Return [x, y] of the center of cell containing provided text 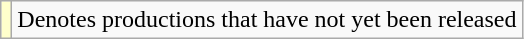
Denotes productions that have not yet been released [267, 20]
